From the cell containing the given text, extract its center point as (x, y) coordinate. 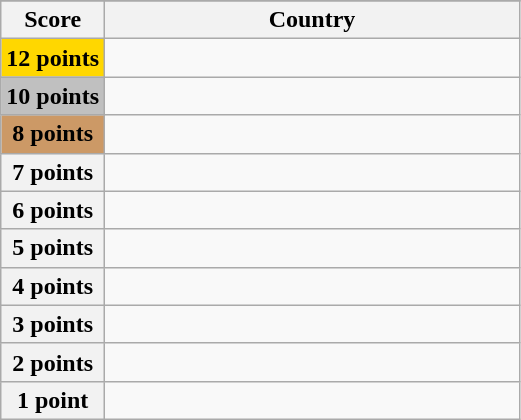
3 points (53, 324)
1 point (53, 400)
7 points (53, 172)
8 points (53, 134)
2 points (53, 362)
4 points (53, 286)
6 points (53, 210)
10 points (53, 96)
5 points (53, 248)
Score (53, 20)
12 points (53, 58)
Country (312, 20)
